Scan for the cell matching the given text and deliver its (x, y) coordinate at center. 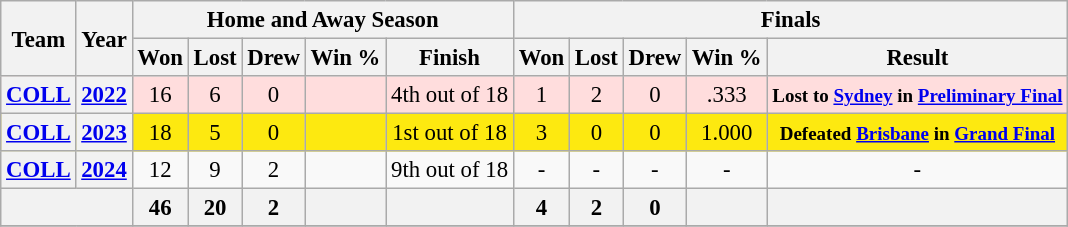
4th out of 18 (450, 95)
Team (38, 38)
3 (541, 133)
46 (160, 208)
12 (160, 170)
1st out of 18 (450, 133)
2024 (104, 170)
9th out of 18 (450, 170)
16 (160, 95)
Year (104, 38)
9 (215, 170)
.333 (727, 95)
1 (541, 95)
Result (918, 58)
4 (541, 208)
Lost to Sydney in Preliminary Final (918, 95)
Defeated Brisbane in Grand Final (918, 133)
2023 (104, 133)
5 (215, 133)
18 (160, 133)
2022 (104, 95)
Finals (790, 20)
Finish (450, 58)
20 (215, 208)
6 (215, 95)
Home and Away Season (322, 20)
1.000 (727, 133)
